Return (x, y) of the center of cell containing provided text 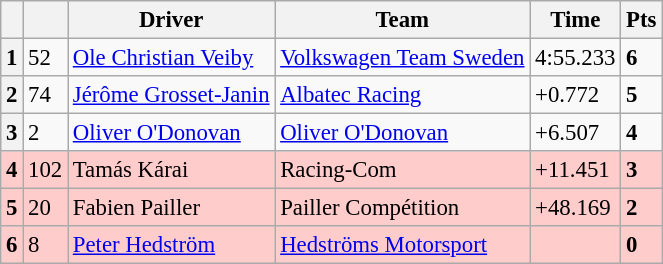
Volkswagen Team Sweden (402, 58)
Tamás Kárai (172, 170)
Pailler Compétition (402, 208)
8 (46, 245)
Driver (172, 20)
Racing-Com (402, 170)
+6.507 (576, 133)
4:55.233 (576, 58)
Time (576, 20)
0 (642, 245)
Albatec Racing (402, 95)
102 (46, 170)
Peter Hedström (172, 245)
20 (46, 208)
52 (46, 58)
Jérôme Grosset-Janin (172, 95)
1 (12, 58)
Ole Christian Veiby (172, 58)
+48.169 (576, 208)
Team (402, 20)
74 (46, 95)
Hedströms Motorsport (402, 245)
+11.451 (576, 170)
+0.772 (576, 95)
Fabien Pailler (172, 208)
Pts (642, 20)
